Return (X, Y) of the center of cell containing provided text 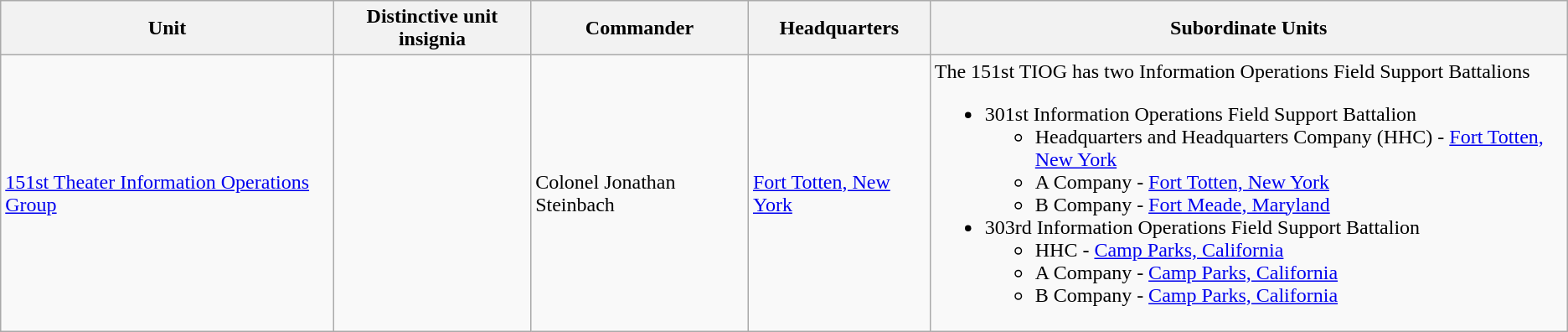
Unit (168, 29)
Colonel Jonathan Steinbach (640, 193)
Fort Totten, New York (839, 193)
Distinctive unit insignia (432, 29)
151st Theater Information Operations Group (168, 193)
Headquarters (839, 29)
Subordinate Units (1248, 29)
Commander (640, 29)
